Extract the (X, Y) coordinate from the center of the cell holding the provided text.  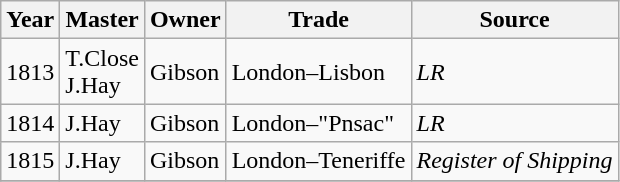
Register of Shipping (514, 161)
1813 (30, 72)
1815 (30, 161)
Trade (318, 20)
Source (514, 20)
London–"Pnsac" (318, 123)
Master (102, 20)
T.CloseJ.Hay (102, 72)
London–Teneriffe (318, 161)
Owner (185, 20)
London–Lisbon (318, 72)
Year (30, 20)
1814 (30, 123)
